Detect which cell encompasses the target text, then output its [x, y] center coordinate. 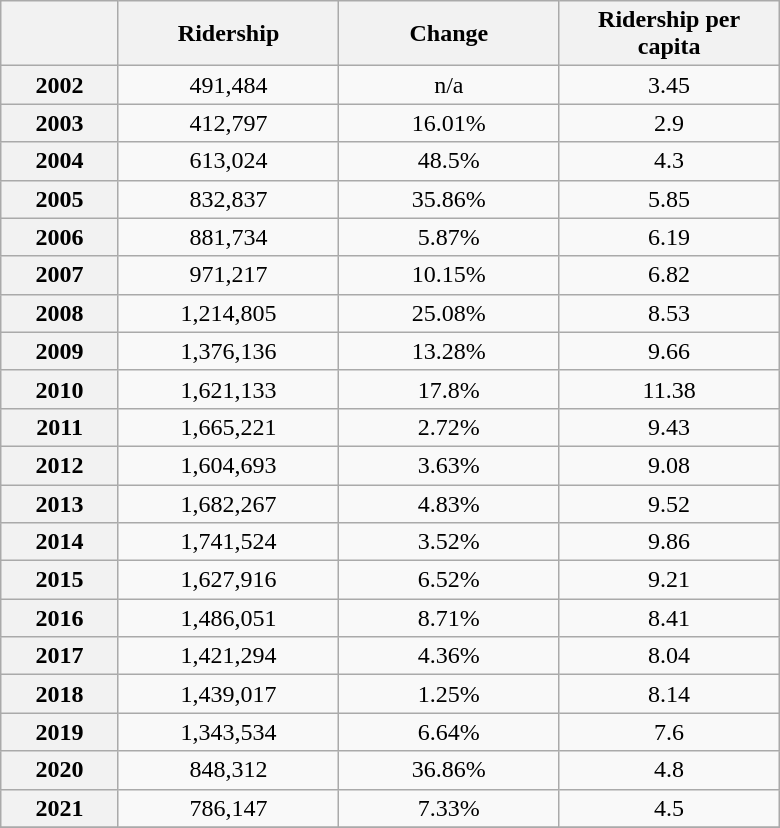
2.72% [449, 427]
1,343,534 [228, 732]
971,217 [228, 275]
6.19 [669, 237]
2014 [60, 542]
1,682,267 [228, 503]
8.04 [669, 656]
1,741,524 [228, 542]
786,147 [228, 808]
2011 [60, 427]
6.82 [669, 275]
4.5 [669, 808]
8.14 [669, 694]
491,484 [228, 85]
2021 [60, 808]
1,665,221 [228, 427]
6.64% [449, 732]
6.52% [449, 580]
3.52% [449, 542]
2013 [60, 503]
Change [449, 34]
2.9 [669, 123]
1,439,017 [228, 694]
16.01% [449, 123]
2018 [60, 694]
1,214,805 [228, 313]
1,604,693 [228, 465]
7.6 [669, 732]
48.5% [449, 161]
5.85 [669, 199]
2019 [60, 732]
4.83% [449, 503]
11.38 [669, 389]
9.86 [669, 542]
9.21 [669, 580]
2020 [60, 770]
832,837 [228, 199]
9.66 [669, 351]
1,486,051 [228, 618]
2007 [60, 275]
25.08% [449, 313]
4.8 [669, 770]
2008 [60, 313]
8.53 [669, 313]
4.36% [449, 656]
8.41 [669, 618]
Ridership per capita [669, 34]
Ridership [228, 34]
2006 [60, 237]
17.8% [449, 389]
1,421,294 [228, 656]
3.45 [669, 85]
2002 [60, 85]
35.86% [449, 199]
2015 [60, 580]
5.87% [449, 237]
2012 [60, 465]
1,627,916 [228, 580]
13.28% [449, 351]
n/a [449, 85]
36.86% [449, 770]
2009 [60, 351]
881,734 [228, 237]
4.3 [669, 161]
2005 [60, 199]
2016 [60, 618]
1,376,136 [228, 351]
9.43 [669, 427]
848,312 [228, 770]
2004 [60, 161]
7.33% [449, 808]
1,621,133 [228, 389]
412,797 [228, 123]
613,024 [228, 161]
3.63% [449, 465]
8.71% [449, 618]
9.08 [669, 465]
2003 [60, 123]
2017 [60, 656]
9.52 [669, 503]
2010 [60, 389]
1.25% [449, 694]
10.15% [449, 275]
